Identify which cell holds the provided text, then report its [X, Y] central coordinate. 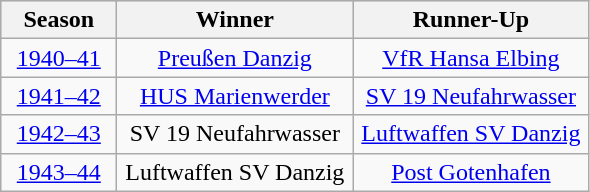
Runner-Up [471, 20]
1940–41 [59, 58]
1941–42 [59, 96]
VfR Hansa Elbing [471, 58]
HUS Marienwerder [235, 96]
Preußen Danzig [235, 58]
Season [59, 20]
1943–44 [59, 172]
Winner [235, 20]
1942–43 [59, 134]
Post Gotenhafen [471, 172]
